For the text-containing cell, return its midpoint in (X, Y) coordinate format. 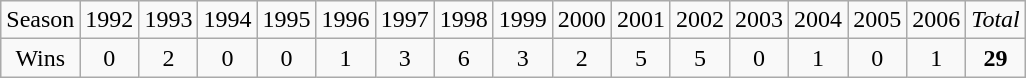
1997 (404, 20)
1992 (110, 20)
2002 (700, 20)
1993 (168, 20)
1996 (346, 20)
6 (464, 58)
29 (996, 58)
1999 (522, 20)
Wins (40, 58)
1994 (228, 20)
Season (40, 20)
2006 (936, 20)
1995 (286, 20)
2000 (582, 20)
2005 (878, 20)
Total (996, 20)
2003 (758, 20)
2001 (640, 20)
1998 (464, 20)
2004 (818, 20)
